From the cell containing the given text, extract its center point as (x, y) coordinate. 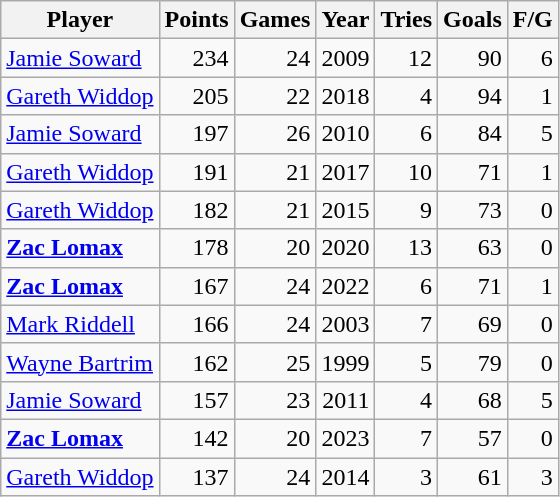
63 (473, 248)
2022 (346, 286)
90 (473, 58)
197 (196, 134)
Player (80, 20)
25 (275, 362)
13 (406, 248)
F/G (532, 20)
182 (196, 210)
84 (473, 134)
2011 (346, 400)
Tries (406, 20)
22 (275, 96)
12 (406, 58)
26 (275, 134)
Mark Riddell (80, 324)
142 (196, 438)
178 (196, 248)
137 (196, 477)
94 (473, 96)
23 (275, 400)
2014 (346, 477)
167 (196, 286)
205 (196, 96)
157 (196, 400)
10 (406, 172)
Games (275, 20)
69 (473, 324)
2009 (346, 58)
2020 (346, 248)
9 (406, 210)
2003 (346, 324)
2017 (346, 172)
Year (346, 20)
1999 (346, 362)
162 (196, 362)
234 (196, 58)
2023 (346, 438)
2010 (346, 134)
Wayne Bartrim (80, 362)
2018 (346, 96)
Goals (473, 20)
191 (196, 172)
2015 (346, 210)
73 (473, 210)
68 (473, 400)
166 (196, 324)
79 (473, 362)
57 (473, 438)
61 (473, 477)
Points (196, 20)
